Return the [x, y] coordinate for the center point of the cell that contains the specified text.  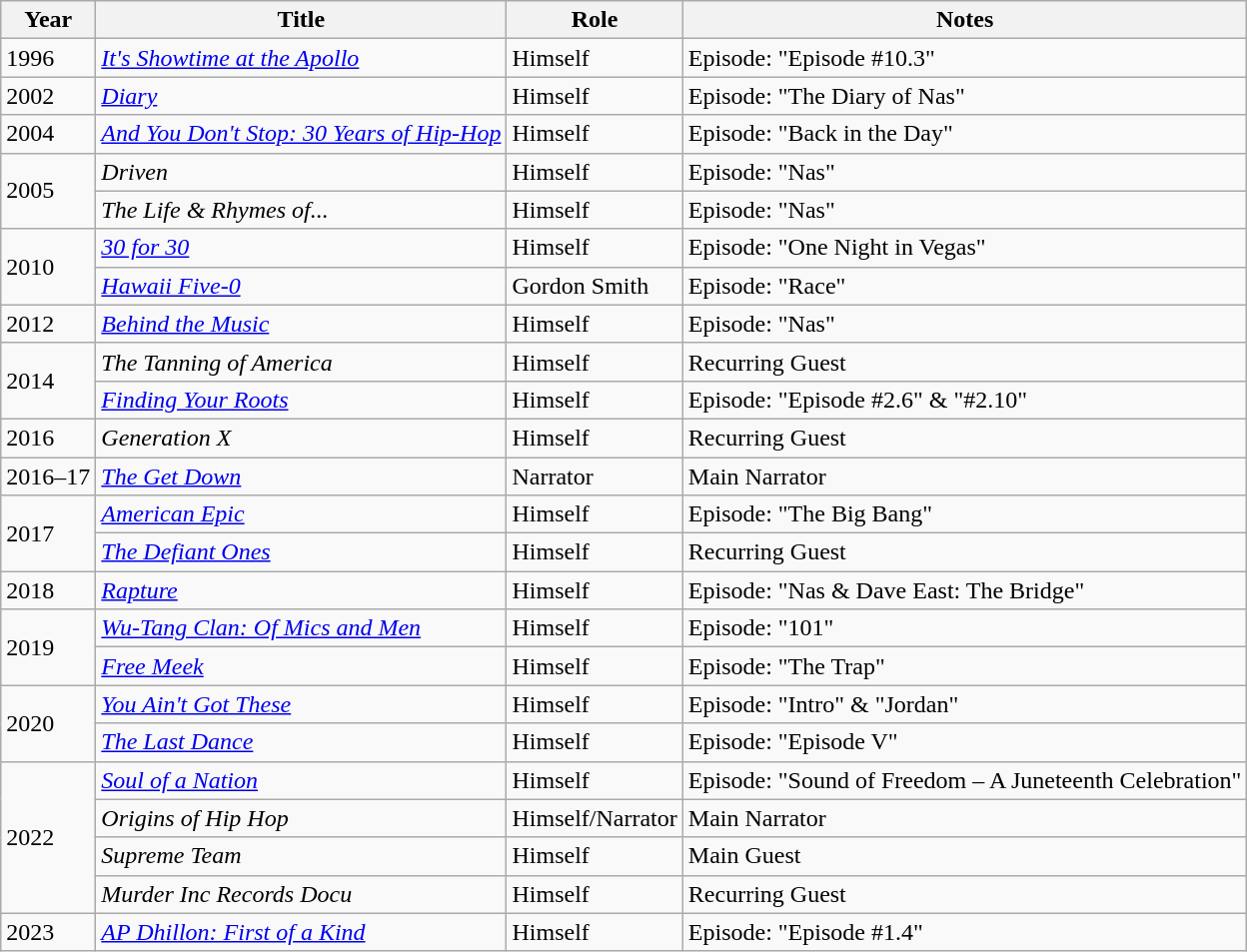
Episode: "The Diary of Nas" [965, 96]
Generation X [302, 438]
Origins of Hip Hop [302, 818]
Driven [302, 172]
2017 [48, 533]
Episode: "Back in the Day" [965, 134]
Episode: "Episode #2.6" & "#2.10" [965, 400]
The Get Down [302, 476]
2014 [48, 381]
Episode: "Episode V" [965, 742]
Murder Inc Records Docu [302, 894]
2018 [48, 590]
Episode: "101" [965, 628]
You Ain't Got These [302, 704]
Soul of a Nation [302, 780]
2004 [48, 134]
2002 [48, 96]
Hawaii Five-0 [302, 286]
And You Don't Stop: 30 Years of Hip-Hop [302, 134]
Episode: "Sound of Freedom – A Juneteenth Celebration" [965, 780]
AP Dhillon: First of a Kind [302, 932]
The Last Dance [302, 742]
Role [595, 20]
It's Showtime at the Apollo [302, 58]
Title [302, 20]
Gordon Smith [595, 286]
Supreme Team [302, 856]
Free Meek [302, 666]
1996 [48, 58]
American Epic [302, 514]
Episode: "Nas & Dave East: The Bridge" [965, 590]
The Life & Rhymes of... [302, 210]
Diary [302, 96]
The Tanning of America [302, 362]
Wu-Tang Clan: Of Mics and Men [302, 628]
Year [48, 20]
Episode: "Episode #1.4" [965, 932]
2023 [48, 932]
Rapture [302, 590]
Finding Your Roots [302, 400]
Narrator [595, 476]
2005 [48, 191]
30 for 30 [302, 248]
Behind the Music [302, 324]
Episode: "Intro" & "Jordan" [965, 704]
Episode: "One Night in Vegas" [965, 248]
Main Guest [965, 856]
Episode: "The Trap" [965, 666]
Episode: "Race" [965, 286]
Episode: "The Big Bang" [965, 514]
2019 [48, 647]
Himself/Narrator [595, 818]
2010 [48, 267]
2016–17 [48, 476]
2012 [48, 324]
2022 [48, 837]
The Defiant Ones [302, 552]
Notes [965, 20]
Episode: "Episode #10.3" [965, 58]
2016 [48, 438]
2020 [48, 723]
